Return the (X, Y) coordinate for the center point of the cell that contains the specified text.  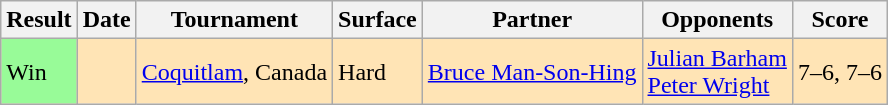
Win (39, 72)
Partner (532, 20)
Tournament (234, 20)
Coquitlam, Canada (234, 72)
Opponents (717, 20)
Score (840, 20)
Result (39, 20)
7–6, 7–6 (840, 72)
Surface (378, 20)
Hard (378, 72)
Bruce Man-Son-Hing (532, 72)
Date (106, 20)
Julian Barham Peter Wright (717, 72)
